Capture the cell that displays the provided text and extract its [x, y] central coordinate. 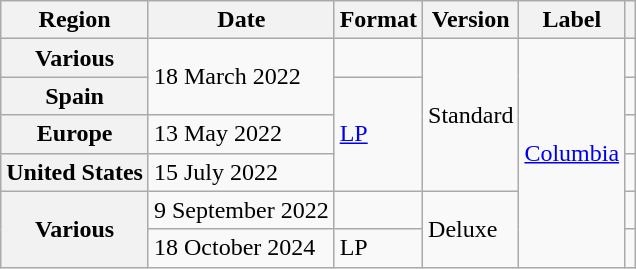
18 October 2024 [241, 248]
Label [572, 20]
9 September 2022 [241, 210]
Spain [75, 96]
Deluxe [471, 229]
Version [471, 20]
Columbia [572, 153]
Europe [75, 134]
18 March 2022 [241, 77]
Format [378, 20]
United States [75, 172]
Date [241, 20]
15 July 2022 [241, 172]
13 May 2022 [241, 134]
Region [75, 20]
Standard [471, 115]
